Scan for the cell matching the given text and deliver its [X, Y] coordinate at center. 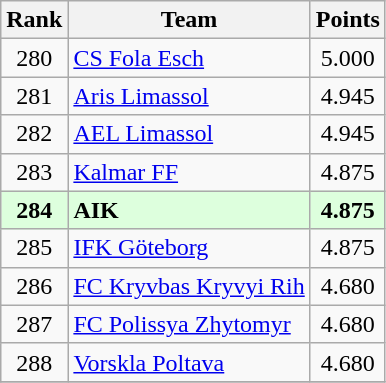
Points [348, 20]
Kalmar FF [189, 172]
Aris Limassol [189, 96]
281 [34, 96]
280 [34, 58]
282 [34, 134]
Vorskla Poltava [189, 362]
285 [34, 248]
CS Fola Esch [189, 58]
283 [34, 172]
Rank [34, 20]
FC Kryvbas Kryvyi Rih [189, 286]
AIK [189, 210]
IFK Göteborg [189, 248]
287 [34, 324]
284 [34, 210]
Team [189, 20]
286 [34, 286]
288 [34, 362]
FC Polissya Zhytomyr [189, 324]
5.000 [348, 58]
AEL Limassol [189, 134]
